Extract the (X, Y) coordinate from the center of the cell holding the provided text.  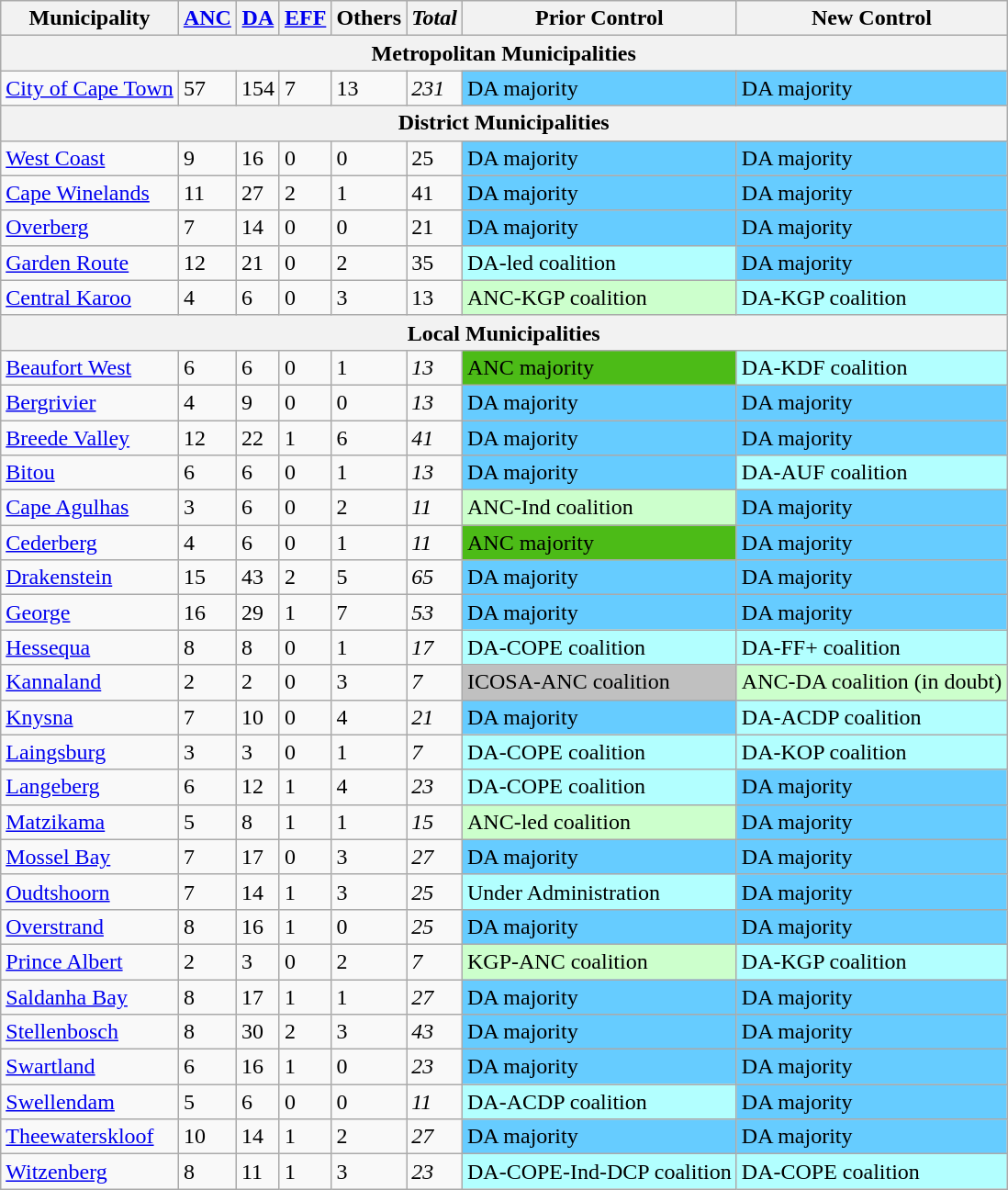
ANC-DA coalition (in doubt) (871, 682)
Others (369, 18)
Laingsburg (90, 752)
DA-KOP coalition (871, 752)
Bergrivier (90, 402)
Hessequa (90, 647)
City of Cape Town (90, 88)
ANC (207, 18)
Central Karoo (90, 297)
35 (435, 263)
Municipality (90, 18)
Cederberg (90, 543)
DA-FF+ coalition (871, 647)
Kannaland (90, 682)
65 (435, 578)
Total (435, 18)
Langeberg (90, 787)
154 (257, 88)
Saldanha Bay (90, 996)
ANC-Ind coalition (599, 508)
Beaufort West (90, 367)
Cape Agulhas (90, 508)
Mossel Bay (90, 857)
George (90, 612)
Local Municipalities (504, 332)
DA-AUF coalition (871, 473)
Cape Winelands (90, 193)
Garden Route (90, 263)
Swellendam (90, 1102)
DA-KDF coalition (871, 367)
ANC-led coalition (599, 822)
DA-led coalition (599, 263)
53 (435, 612)
New Control (871, 18)
29 (257, 612)
DA (257, 18)
Prince Albert (90, 961)
Under Administration (599, 892)
Oudtshoorn (90, 892)
EFF (305, 18)
ANC-KGP coalition (599, 297)
KGP-ANC coalition (599, 961)
231 (435, 88)
DA-COPE-Ind-DCP coalition (599, 1172)
ICOSA-ANC coalition (599, 682)
Overstrand (90, 926)
30 (257, 1032)
Theewaterskloof (90, 1137)
57 (207, 88)
22 (257, 438)
Bitou (90, 473)
Matzikama (90, 822)
Overberg (90, 228)
Stellenbosch (90, 1032)
Prior Control (599, 18)
District Municipalities (504, 123)
West Coast (90, 158)
Breede Valley (90, 438)
Witzenberg (90, 1172)
Drakenstein (90, 578)
Metropolitan Municipalities (504, 53)
Knysna (90, 717)
Swartland (90, 1067)
